Pinpoint the cell where the given text exists, returning its [x, y] midpoint coordinate. 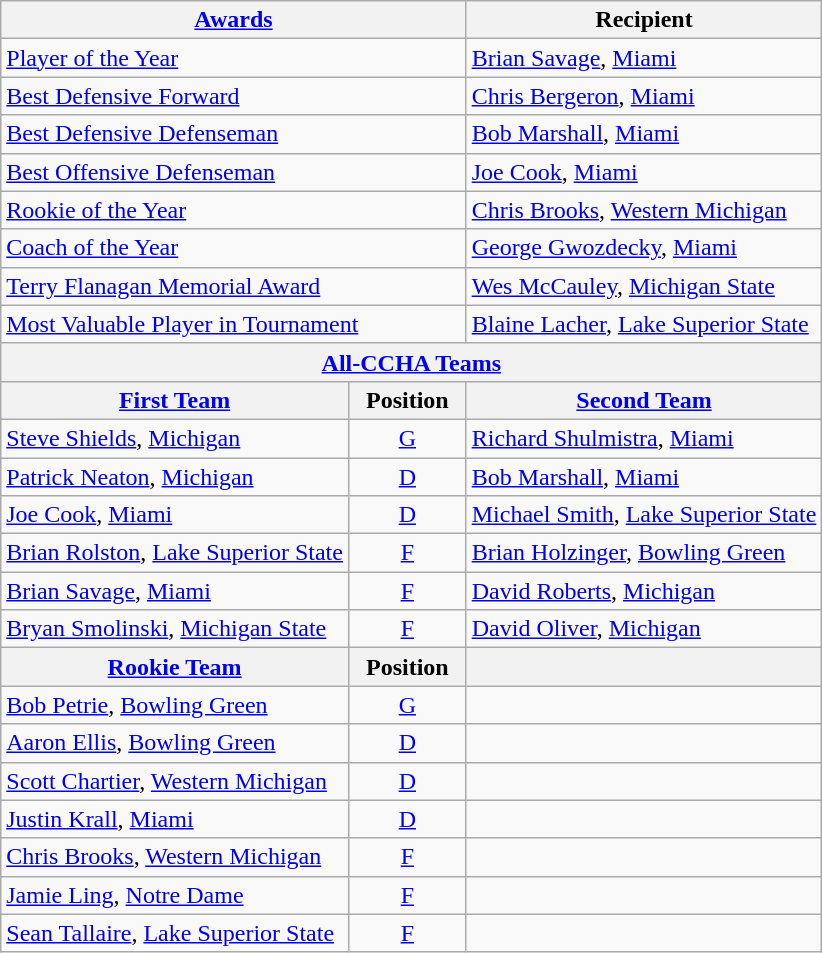
Brian Holzinger, Bowling Green [644, 553]
David Oliver, Michigan [644, 629]
Second Team [644, 400]
Chris Bergeron, Miami [644, 96]
Jamie Ling, Notre Dame [175, 895]
Wes McCauley, Michigan State [644, 286]
Recipient [644, 20]
Patrick Neaton, Michigan [175, 477]
All-CCHA Teams [412, 362]
Bob Petrie, Bowling Green [175, 705]
Best Defensive Defenseman [234, 134]
Sean Tallaire, Lake Superior State [175, 933]
First Team [175, 400]
Richard Shulmistra, Miami [644, 438]
Steve Shields, Michigan [175, 438]
Bryan Smolinski, Michigan State [175, 629]
David Roberts, Michigan [644, 591]
Justin Krall, Miami [175, 819]
Blaine Lacher, Lake Superior State [644, 324]
Best Offensive Defenseman [234, 172]
Best Defensive Forward [234, 96]
Scott Chartier, Western Michigan [175, 781]
Coach of the Year [234, 248]
Rookie of the Year [234, 210]
Awards [234, 20]
Aaron Ellis, Bowling Green [175, 743]
Terry Flanagan Memorial Award [234, 286]
Rookie Team [175, 667]
George Gwozdecky, Miami [644, 248]
Michael Smith, Lake Superior State [644, 515]
Most Valuable Player in Tournament [234, 324]
Player of the Year [234, 58]
Brian Rolston, Lake Superior State [175, 553]
